Capture the cell that displays the provided text and extract its (x, y) central coordinate. 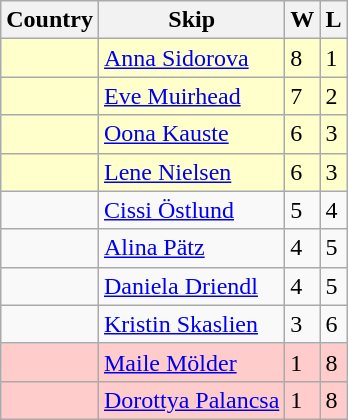
2 (334, 96)
Lene Nielsen (191, 172)
7 (302, 96)
L (334, 20)
Country (50, 20)
Daniela Driendl (191, 286)
Anna Sidorova (191, 58)
Oona Kauste (191, 134)
Dorottya Palancsa (191, 400)
Maile Mölder (191, 362)
W (302, 20)
Eve Muirhead (191, 96)
Skip (191, 20)
Kristin Skaslien (191, 324)
Cissi Östlund (191, 210)
Alina Pätz (191, 248)
